Identify which cell holds the provided text, then report its (x, y) central coordinate. 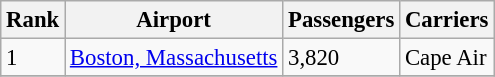
Boston, Massachusetts (174, 58)
Airport (174, 20)
1 (33, 58)
Carriers (447, 20)
Passengers (342, 20)
Cape Air (447, 58)
3,820 (342, 58)
Rank (33, 20)
